Search for the cell housing the specified text and yield its [X, Y] center coordinate. 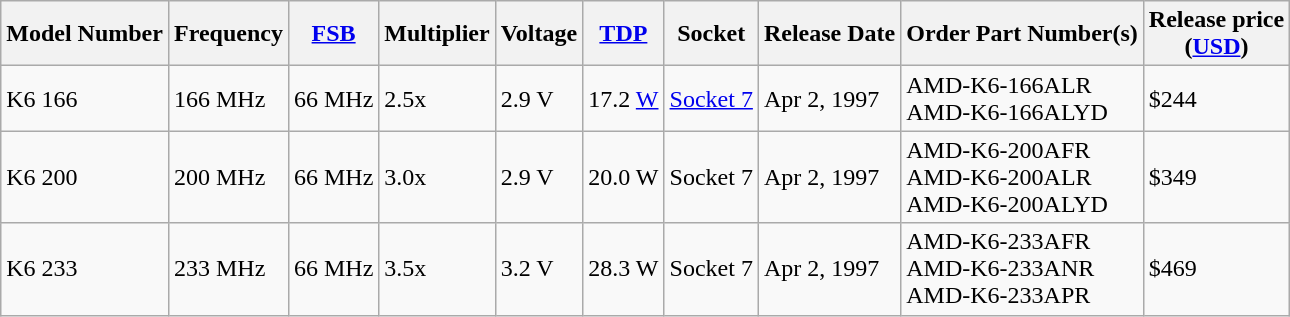
AMD-K6-200AFRAMD-K6-200ALRAMD-K6-200ALYD [1022, 177]
3.2 V [539, 269]
K6 166 [85, 98]
200 MHz [228, 177]
Order Part Number(s) [1022, 34]
AMD-K6-166ALRAMD-K6-166ALYD [1022, 98]
AMD-K6-233AFRAMD-K6-233ANRAMD-K6-233APR [1022, 269]
17.2 W [624, 98]
Multiplier [437, 34]
3.0x [437, 177]
K6 233 [85, 269]
FSB [333, 34]
$244 [1216, 98]
Voltage [539, 34]
K6 200 [85, 177]
Model Number [85, 34]
Release Date [829, 34]
2.5x [437, 98]
166 MHz [228, 98]
3.5x [437, 269]
Release price(USD) [1216, 34]
$469 [1216, 269]
28.3 W [624, 269]
TDP [624, 34]
Socket [711, 34]
$349 [1216, 177]
233 MHz [228, 269]
20.0 W [624, 177]
Frequency [228, 34]
